Provide the (X, Y) coordinate of the cell's center where the given text is located.  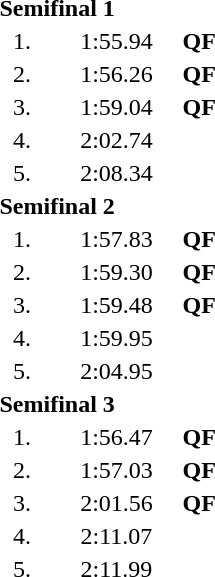
1:59.30 (116, 272)
2:02.74 (116, 140)
1:56.47 (116, 437)
2:04.95 (116, 371)
1:59.48 (116, 305)
1:56.26 (116, 74)
1:57.03 (116, 470)
1:59.04 (116, 107)
2:01.56 (116, 503)
1:59.95 (116, 338)
2:08.34 (116, 173)
1:55.94 (116, 41)
1:57.83 (116, 239)
2:11.07 (116, 536)
